Scan for the cell matching the given text and deliver its (X, Y) coordinate at center. 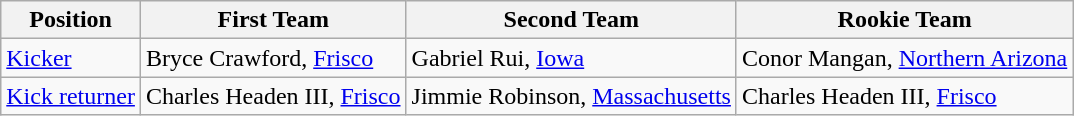
Gabriel Rui, Iowa (571, 58)
Position (71, 20)
First Team (273, 20)
Second Team (571, 20)
Kicker (71, 58)
Rookie Team (904, 20)
Bryce Crawford, Frisco (273, 58)
Kick returner (71, 96)
Jimmie Robinson, Massachusetts (571, 96)
Conor Mangan, Northern Arizona (904, 58)
